Return [x, y] of the center of cell containing provided text 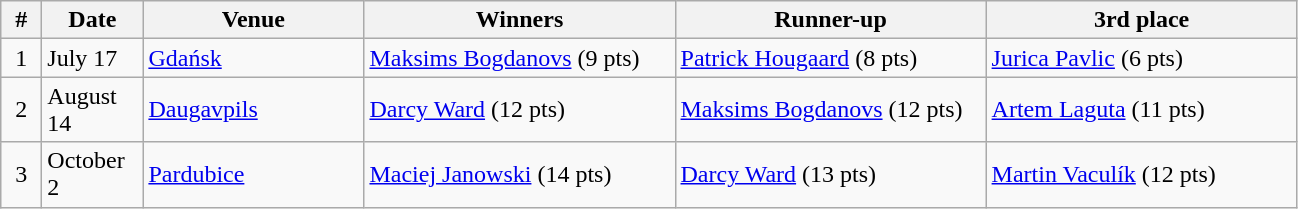
Darcy Ward (12 pts) [520, 110]
Jurica Pavlic (6 pts) [1142, 58]
Pardubice [254, 174]
Daugavpils [254, 110]
Winners [520, 20]
August 14 [92, 110]
1 [22, 58]
Maksims Bogdanovs (9 pts) [520, 58]
Patrick Hougaard (8 pts) [830, 58]
Runner-up [830, 20]
2 [22, 110]
Maksims Bogdanovs (12 pts) [830, 110]
Darcy Ward (13 pts) [830, 174]
Artem Laguta (11 pts) [1142, 110]
3rd place [1142, 20]
Gdańsk [254, 58]
Date [92, 20]
Maciej Janowski (14 pts) [520, 174]
Venue [254, 20]
Martin Vaculík (12 pts) [1142, 174]
July 17 [92, 58]
3 [22, 174]
# [22, 20]
October 2 [92, 174]
